Extract the (x, y) coordinate from the center of the cell holding the provided text.  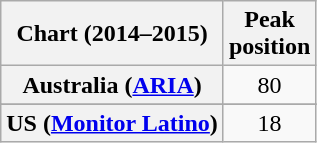
18 (269, 123)
Australia (ARIA) (112, 85)
US (Monitor Latino) (112, 123)
Chart (2014–2015) (112, 34)
80 (269, 85)
Peakposition (269, 34)
